For the text-containing cell, return its midpoint in [x, y] coordinate format. 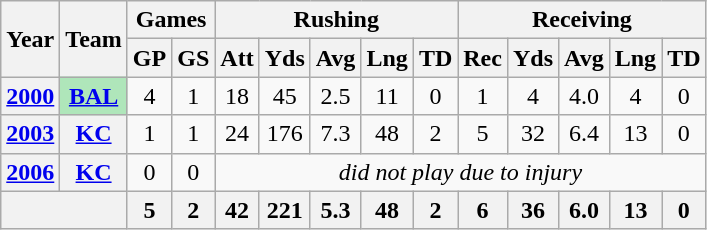
18 [237, 96]
176 [284, 134]
36 [532, 210]
5.3 [336, 210]
did not play due to injury [460, 172]
6.4 [584, 134]
Receiving [582, 20]
4.0 [584, 96]
Rushing [336, 20]
Team [94, 39]
42 [237, 210]
6.0 [584, 210]
11 [387, 96]
6 [483, 210]
45 [284, 96]
BAL [94, 96]
2006 [30, 172]
2.5 [336, 96]
221 [284, 210]
24 [237, 134]
Rec [483, 58]
Att [237, 58]
GP [149, 58]
2000 [30, 96]
Year [30, 39]
7.3 [336, 134]
2003 [30, 134]
Games [170, 20]
GS [194, 58]
32 [532, 134]
